Scan for the cell matching the given text and deliver its [x, y] coordinate at center. 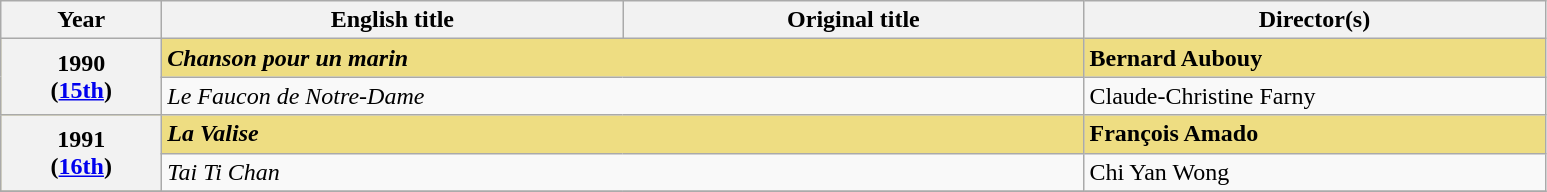
Year [82, 20]
Bernard Aubouy [1314, 58]
English title [392, 20]
Le Faucon de Notre-Dame [623, 96]
Chi Yan Wong [1314, 172]
Claude-Christine Farny [1314, 96]
1990(15th) [82, 77]
François Amado [1314, 134]
Director(s) [1314, 20]
Tai Ti Chan [623, 172]
La Valise [623, 134]
1991(16th) [82, 153]
Original title [854, 20]
Chanson pour un marin [623, 58]
